Return [x, y] of the center of cell containing provided text 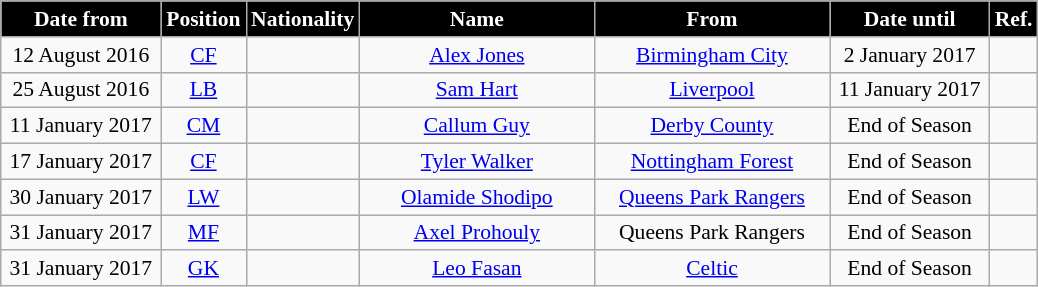
12 August 2016 [81, 55]
Alex Jones [476, 55]
MF [204, 233]
Name [476, 19]
30 January 2017 [81, 197]
Birmingham City [712, 55]
Olamide Shodipo [476, 197]
LW [204, 197]
Leo Fasan [476, 269]
25 August 2016 [81, 90]
CM [204, 126]
Derby County [712, 126]
LB [204, 90]
Nationality [302, 19]
GK [204, 269]
Date until [910, 19]
Ref. [1014, 19]
Date from [81, 19]
Nottingham Forest [712, 162]
Tyler Walker [476, 162]
Axel Prohouly [476, 233]
2 January 2017 [910, 55]
From [712, 19]
Callum Guy [476, 126]
Celtic [712, 269]
Liverpool [712, 90]
17 January 2017 [81, 162]
Position [204, 19]
Sam Hart [476, 90]
